From the cell containing the given text, extract its center point as (X, Y) coordinate. 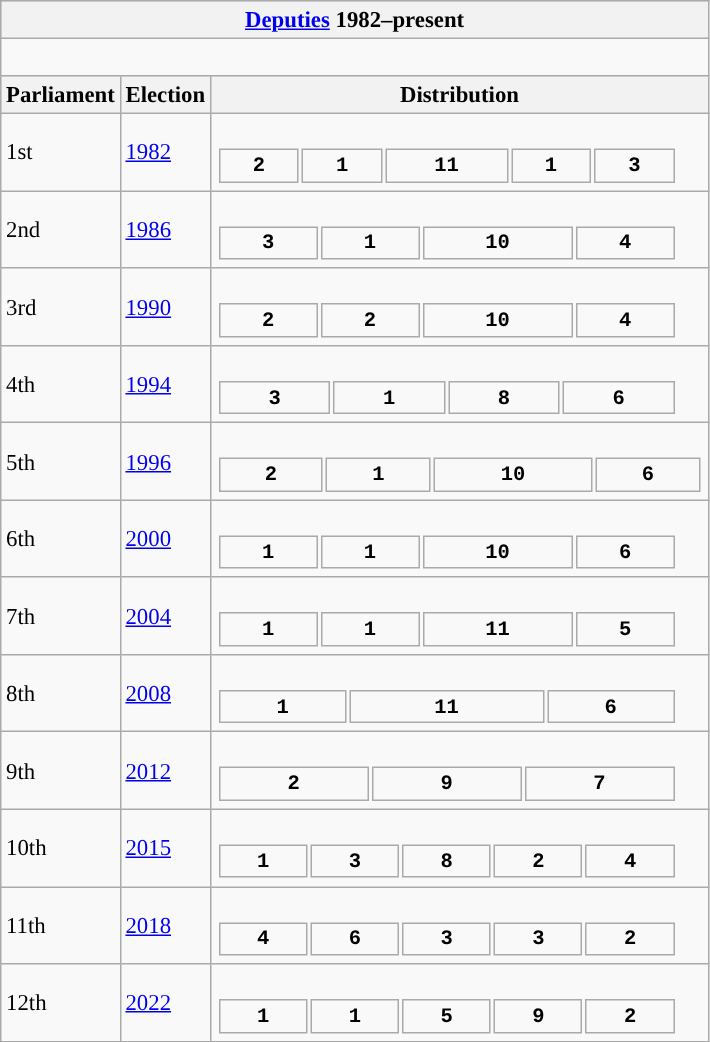
2 9 7 (459, 770)
Election (165, 95)
1986 (165, 230)
1990 (165, 306)
3 1 8 6 (459, 384)
Deputies 1982–present (355, 20)
Distribution (459, 95)
7 (600, 784)
9th (60, 770)
4th (60, 384)
2018 (165, 926)
1 1 10 6 (459, 538)
7th (60, 616)
11th (60, 926)
1 1 11 5 (459, 616)
2nd (60, 230)
1994 (165, 384)
2 1 11 1 3 (459, 152)
1st (60, 152)
8th (60, 694)
1 11 6 (459, 694)
2000 (165, 538)
4 6 3 3 2 (459, 926)
1996 (165, 462)
12th (60, 1002)
10th (60, 848)
5th (60, 462)
Parliament (60, 95)
1 1 5 9 2 (459, 1002)
1 3 8 2 4 (459, 848)
6th (60, 538)
2008 (165, 694)
2015 (165, 848)
2022 (165, 1002)
2 1 10 6 (459, 462)
2012 (165, 770)
2004 (165, 616)
2 2 10 4 (459, 306)
3rd (60, 306)
1982 (165, 152)
3 1 10 4 (459, 230)
